Find where the given text appears and provide that cell's center as [X, Y] coordinate. 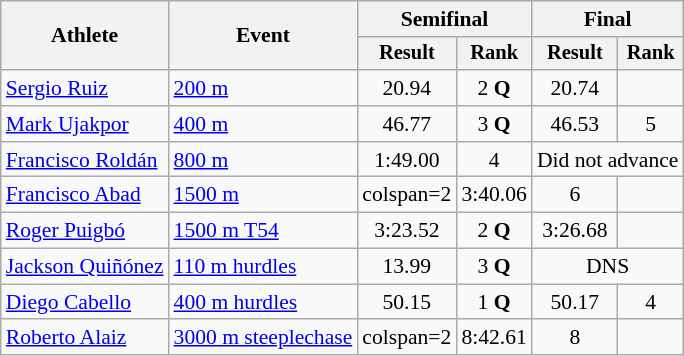
400 m hurdles [264, 302]
1 Q [494, 302]
13.99 [406, 267]
Francisco Abad [85, 195]
Semifinal [444, 19]
Did not advance [608, 160]
5 [651, 124]
DNS [608, 267]
Francisco Roldán [85, 160]
400 m [264, 124]
Roger Puigbó [85, 231]
3:23.52 [406, 231]
8 [575, 338]
Roberto Alaiz [85, 338]
1500 m T54 [264, 231]
20.94 [406, 88]
50.15 [406, 302]
3:40.06 [494, 195]
Event [264, 36]
20.74 [575, 88]
6 [575, 195]
Diego Cabello [85, 302]
Sergio Ruiz [85, 88]
3:26.68 [575, 231]
50.17 [575, 302]
46.53 [575, 124]
200 m [264, 88]
Final [608, 19]
800 m [264, 160]
46.77 [406, 124]
8:42.61 [494, 338]
3000 m steeplechase [264, 338]
Athlete [85, 36]
1:49.00 [406, 160]
Jackson Quiñónez [85, 267]
110 m hurdles [264, 267]
Mark Ujakpor [85, 124]
1500 m [264, 195]
